From the cell containing the given text, extract its center point as [x, y] coordinate. 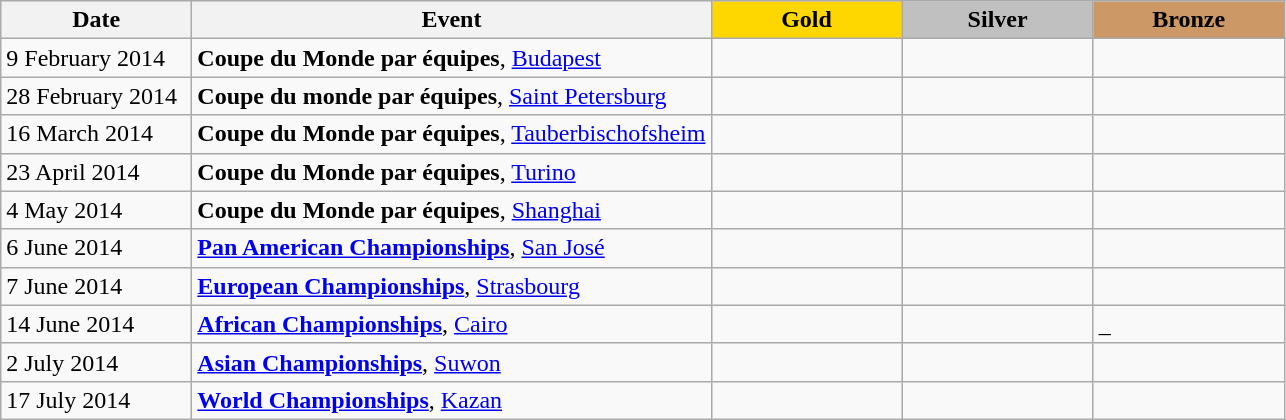
Asian Championships, Suwon [452, 362]
Gold [806, 20]
2 July 2014 [96, 362]
Date [96, 20]
28 February 2014 [96, 96]
Coupe du Monde par équipes, Tauberbischofsheim [452, 134]
7 June 2014 [96, 286]
6 June 2014 [96, 248]
Coupe du Monde par équipes, Budapest [452, 58]
14 June 2014 [96, 324]
Event [452, 20]
17 July 2014 [96, 400]
Coupe du monde par équipes, Saint Petersburg [452, 96]
African Championships, Cairo [452, 324]
23 April 2014 [96, 172]
16 March 2014 [96, 134]
Bronze [1188, 20]
World Championships, Kazan [452, 400]
9 February 2014 [96, 58]
European Championships, Strasbourg [452, 286]
4 May 2014 [96, 210]
Coupe du Monde par équipes, Shanghai [452, 210]
Coupe du Monde par équipes, Turino [452, 172]
_ [1188, 324]
Pan American Championships, San José [452, 248]
Silver [998, 20]
